Identify which cell holds the provided text, then report its (x, y) central coordinate. 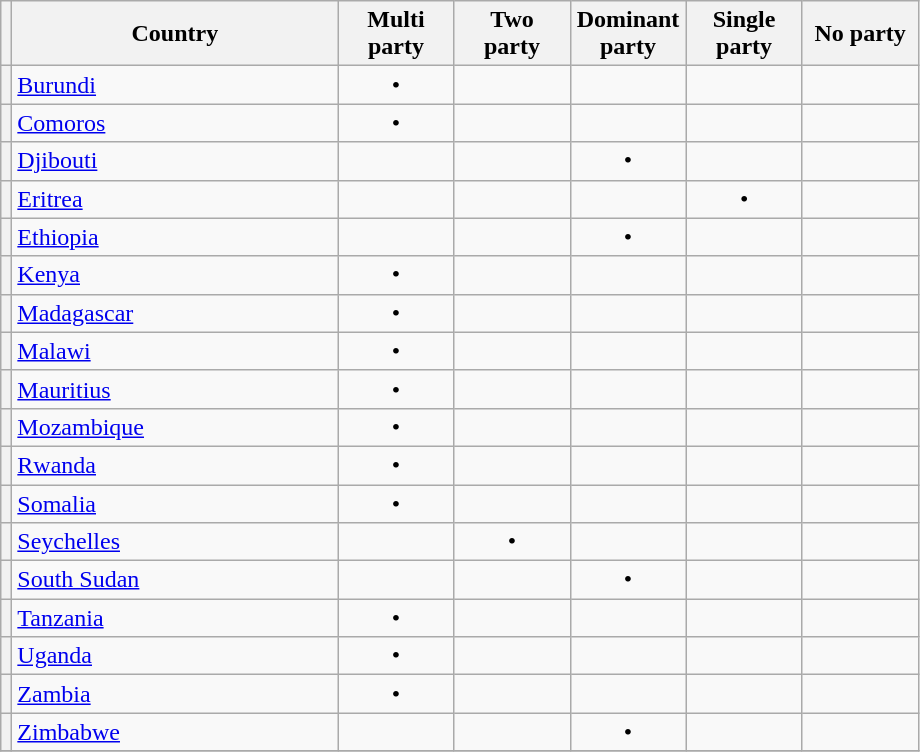
Ethiopia (175, 237)
Kenya (175, 275)
Uganda (175, 656)
Multi party (396, 34)
Mozambique (175, 427)
Eritrea (175, 199)
Single party (744, 34)
No party (860, 34)
Zimbabwe (175, 732)
South Sudan (175, 580)
Rwanda (175, 465)
Seychelles (175, 542)
Zambia (175, 694)
Comoros (175, 123)
Madagascar (175, 313)
Somalia (175, 503)
Mauritius (175, 389)
Djibouti (175, 161)
Two party (512, 34)
Country (175, 34)
Tanzania (175, 618)
Burundi (175, 85)
Dominant party (628, 34)
Malawi (175, 351)
